Extract the [X, Y] coordinate from the center of the cell holding the provided text.  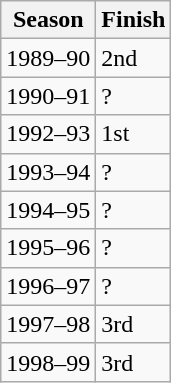
1993–94 [48, 172]
1998–99 [48, 362]
1990–91 [48, 96]
1996–97 [48, 286]
1992–93 [48, 134]
1995–96 [48, 248]
1997–98 [48, 324]
Finish [134, 20]
1st [134, 134]
2nd [134, 58]
Season [48, 20]
1994–95 [48, 210]
1989–90 [48, 58]
